Find where the given text appears and provide that cell's center as (x, y) coordinate. 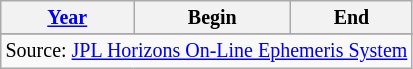
Source: JPL Horizons On-Line Ephemeris System (206, 52)
Begin (212, 18)
Year (68, 18)
End (352, 18)
